Find where the given text appears and provide that cell's center as [x, y] coordinate. 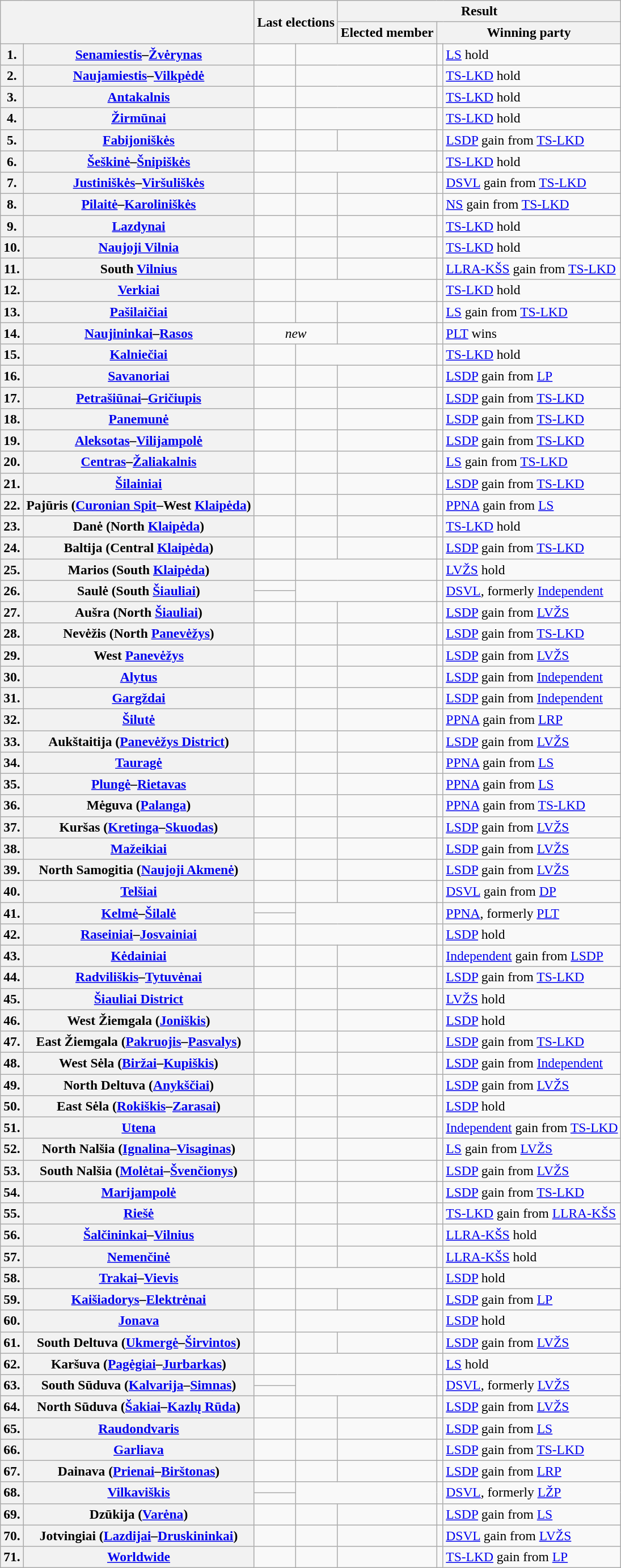
Worldwide [138, 1557]
PPNA gain from LRP [532, 719]
13. [12, 312]
20. [12, 462]
Dainava (Prienai–Birštonas) [138, 1471]
Baltija (Central Klaipėda) [138, 548]
North Deltuva (Anykščiai) [138, 1084]
new [296, 333]
West Žiemgala (Joniškis) [138, 1020]
Pilaitė–Karoliniškės [138, 204]
Garliava [138, 1450]
Nevėžis (North Panevėžys) [138, 634]
24. [12, 548]
56. [12, 1235]
Petrašiūnai–Gričiupis [138, 397]
54. [12, 1192]
Kalniečiai [138, 354]
South Nalšia (Molėtai–Švenčionys) [138, 1171]
DSVL gain from DP [532, 891]
Šalčininkai–Vilnius [138, 1235]
65. [12, 1428]
DSVL gain from TS-LKD [532, 183]
Naujininkai–Rasos [138, 333]
1. [12, 54]
Jotvingiai (Lazdijai–Druskininkai) [138, 1536]
Utena [138, 1128]
Raseiniai–Josvainiai [138, 934]
DSVL gain from LVŽS [532, 1536]
Gargždai [138, 698]
South Deltuva (Ukmergė–Širvintos) [138, 1342]
North Samogitia (Naujoji Akmenė) [138, 870]
Senamiestis–Žvėrynas [138, 54]
Aleksotas–Vilijampolė [138, 440]
East Sėla (Rokiškis–Zarasai) [138, 1106]
5. [12, 140]
South Sūduva (Kalvarija–Simnas) [138, 1385]
63. [12, 1385]
27. [12, 612]
59. [12, 1299]
7. [12, 183]
Independent gain from LSDP [532, 956]
Marijampolė [138, 1192]
LSDP gain from LRP [532, 1471]
Plungė–Rietavas [138, 784]
NS gain from TS-LKD [532, 204]
Naujoji Vilnia [138, 247]
35. [12, 784]
70. [12, 1536]
Naujamiestis–Vilkpėdė [138, 75]
Trakai–Vievis [138, 1278]
14. [12, 333]
69. [12, 1514]
22. [12, 505]
25. [12, 569]
Žirmūnai [138, 118]
Kuršas (Kretinga–Skuodas) [138, 827]
3. [12, 97]
42. [12, 934]
LS gain from LVŽS [532, 1149]
26. [12, 591]
Centras–Žaliakalnis [138, 462]
South Vilnius [138, 269]
40. [12, 891]
Šiauliai District [138, 999]
50. [12, 1106]
49. [12, 1084]
Nemenčinė [138, 1256]
60. [12, 1321]
45. [12, 999]
Dzūkija (Varėna) [138, 1514]
PPNA, formerly PLT [532, 913]
Winning party [529, 32]
Fabijoniškės [138, 140]
PLT wins [532, 333]
43. [12, 956]
Jonava [138, 1321]
Šilutė [138, 719]
Result [479, 11]
Radviliškis–Tytuvėnai [138, 977]
East Žiemgala (Pakruojis–Pasvalys) [138, 1041]
Independent gain from TS-LKD [532, 1128]
38. [12, 849]
53. [12, 1171]
North Nalšia (Ignalina–Visaginas) [138, 1149]
Panemunė [138, 419]
9. [12, 226]
55. [12, 1213]
71. [12, 1557]
DSVL, formerly Independent [532, 591]
Riešė [138, 1213]
10. [12, 247]
Danė (North Klaipėda) [138, 526]
Vilkaviškis [138, 1493]
Lazdynai [138, 226]
North Sūduva (Šakiai–Kazlų Rūda) [138, 1406]
37. [12, 827]
Savanoriai [138, 376]
Šilainiai [138, 484]
16. [12, 376]
DSVL, formerly LVŽS [532, 1385]
Mažeikiai [138, 849]
29. [12, 655]
11. [12, 269]
44. [12, 977]
Šeškinė–Šnipiškės [138, 162]
21. [12, 484]
Kaišiadorys–Elektrėnai [138, 1299]
23. [12, 526]
Mėguva (Palanga) [138, 806]
TS-LKD gain from LLRA-KŠS [532, 1213]
Saulė (South Šiauliai) [138, 591]
36. [12, 806]
Karšuva (Pagėgiai–Jurbarkas) [138, 1364]
17. [12, 397]
47. [12, 1041]
Antakalnis [138, 97]
DSVL, formerly LŽP [532, 1493]
62. [12, 1364]
34. [12, 762]
Pajūris (Curonian Spit–West Klaipėda) [138, 505]
15. [12, 354]
Pašilaičiai [138, 312]
Tauragė [138, 762]
18. [12, 419]
Telšiai [138, 891]
Aušra (North Šiauliai) [138, 612]
Elected member [387, 32]
6. [12, 162]
31. [12, 698]
Alytus [138, 677]
12. [12, 290]
41. [12, 913]
52. [12, 1149]
30. [12, 677]
8. [12, 204]
61. [12, 1342]
Raudondvaris [138, 1428]
LLRA-KŠS gain from TS-LKD [532, 269]
28. [12, 634]
West Sėla (Biržai–Kupiškis) [138, 1063]
67. [12, 1471]
2. [12, 75]
PPNA gain from TS-LKD [532, 806]
68. [12, 1493]
64. [12, 1406]
57. [12, 1256]
46. [12, 1020]
Aukštaitija (Panevėžys District) [138, 741]
TS-LKD gain from LP [532, 1557]
51. [12, 1128]
48. [12, 1063]
33. [12, 741]
32. [12, 719]
4. [12, 118]
58. [12, 1278]
39. [12, 870]
19. [12, 440]
West Panevėžys [138, 655]
Last elections [296, 22]
Verkiai [138, 290]
Marios (South Klaipėda) [138, 569]
66. [12, 1450]
Kelmė–Šilalė [138, 913]
Justiniškės–Viršuliškės [138, 183]
Kėdainiai [138, 956]
